Identify which cell holds the provided text, then report its (X, Y) central coordinate. 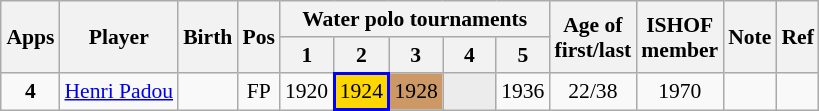
Player (118, 37)
Birth (208, 37)
1924 (362, 92)
ISHOFmember (680, 37)
1 (307, 55)
1936 (522, 92)
Henri Padou (118, 92)
Note (750, 37)
Pos (258, 37)
Apps (30, 37)
Ref (797, 37)
5 (522, 55)
Age offirst/last (592, 37)
1970 (680, 92)
FP (258, 92)
1920 (307, 92)
1928 (416, 92)
2 (362, 55)
3 (416, 55)
Water polo tournaments (415, 19)
22/38 (592, 92)
